Determine the (x, y) coordinate at the center of the cell enclosing the given text.  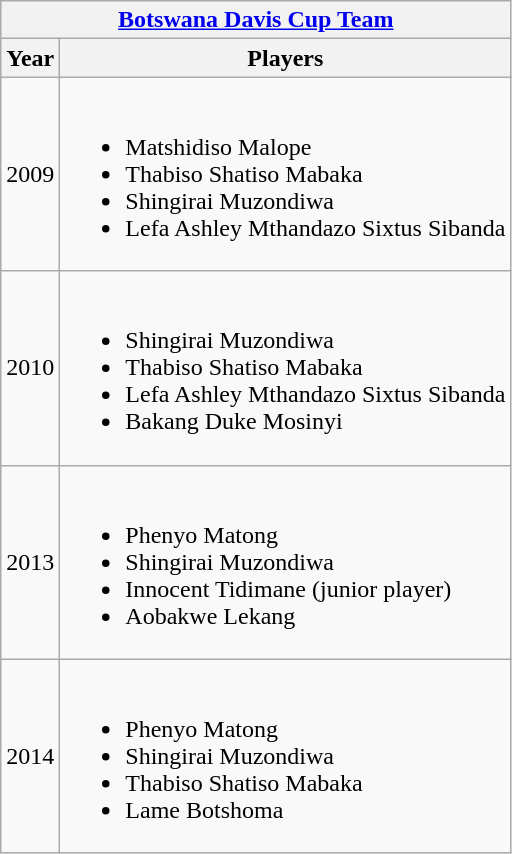
2013 (30, 562)
Year (30, 58)
Phenyo MatongShingirai MuzondiwaInnocent Tidimane (junior player)Aobakwe Lekang (286, 562)
2009 (30, 174)
Players (286, 58)
2014 (30, 756)
Shingirai MuzondiwaThabiso Shatiso MabakaLefa Ashley Mthandazo Sixtus SibandaBakang Duke Mosinyi (286, 368)
2010 (30, 368)
Botswana Davis Cup Team (256, 20)
Phenyo MatongShingirai MuzondiwaThabiso Shatiso MabakaLame Botshoma (286, 756)
Matshidiso MalopeThabiso Shatiso MabakaShingirai MuzondiwaLefa Ashley Mthandazo Sixtus Sibanda (286, 174)
